Output the (x, y) coordinate of the center of the cell containing the given text.  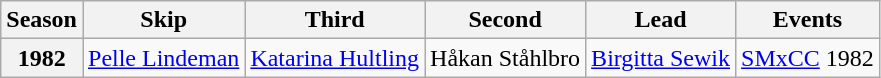
SMxCC 1982 (808, 58)
1982 (42, 58)
Katarina Hultling (335, 58)
Birgitta Sewik (661, 58)
Season (42, 20)
Second (506, 20)
Skip (163, 20)
Third (335, 20)
Pelle Lindeman (163, 58)
Events (808, 20)
Håkan Ståhlbro (506, 58)
Lead (661, 20)
